Detect which cell encompasses the target text, then output its [x, y] center coordinate. 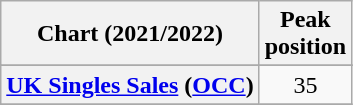
35 [305, 85]
Chart (2021/2022) [130, 34]
UK Singles Sales (OCC) [130, 85]
Peakposition [305, 34]
